Determine the (x, y) coordinate at the center of the cell enclosing the given text.  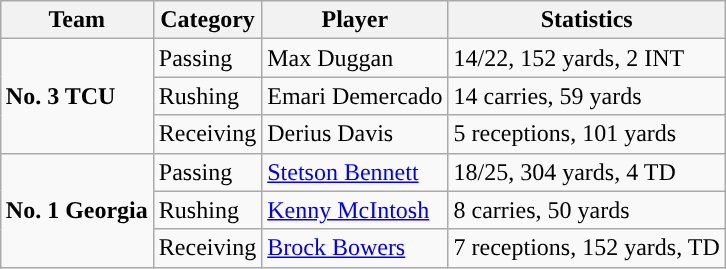
Max Duggan (355, 58)
7 receptions, 152 yards, TD (586, 248)
Brock Bowers (355, 248)
Stetson Bennett (355, 172)
Team (76, 20)
14 carries, 59 yards (586, 96)
Derius Davis (355, 134)
Category (207, 20)
18/25, 304 yards, 4 TD (586, 172)
No. 3 TCU (76, 96)
Kenny McIntosh (355, 210)
No. 1 Georgia (76, 210)
14/22, 152 yards, 2 INT (586, 58)
Emari Demercado (355, 96)
Player (355, 20)
5 receptions, 101 yards (586, 134)
8 carries, 50 yards (586, 210)
Statistics (586, 20)
